Extract the (x, y) coordinate from the center of the cell holding the provided text.  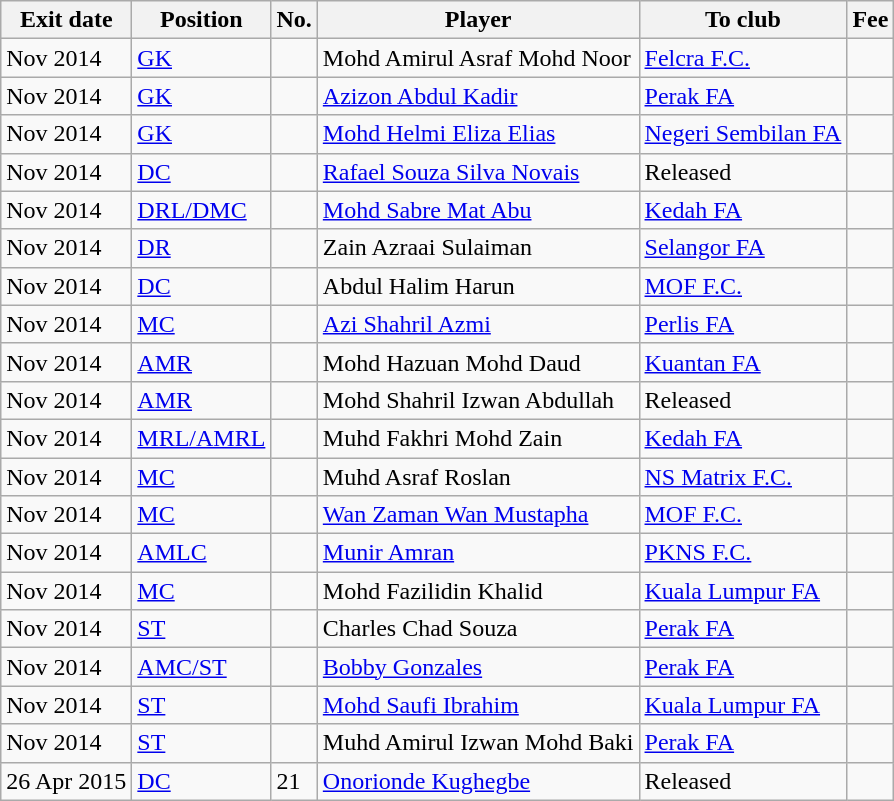
Player (478, 20)
AMLC (202, 553)
Zain Azraai Sulaiman (478, 248)
21 (294, 781)
Azi Shahril Azmi (478, 324)
DR (202, 248)
Negeri Sembilan FA (743, 134)
Muhd Asraf Roslan (478, 477)
To club (743, 20)
Kuantan FA (743, 362)
Mohd Hazuan Mohd Daud (478, 362)
No. (294, 20)
Mohd Amirul Asraf Mohd Noor (478, 58)
Fee (870, 20)
Onorionde Kughegbe (478, 781)
Rafael Souza Silva Novais (478, 172)
PKNS F.C. (743, 553)
Position (202, 20)
Mohd Shahril Izwan Abdullah (478, 400)
Perlis FA (743, 324)
Abdul Halim Harun (478, 286)
Mohd Saufi Ibrahim (478, 705)
Mohd Sabre Mat Abu (478, 210)
Exit date (66, 20)
Charles Chad Souza (478, 629)
Selangor FA (743, 248)
NS Matrix F.C. (743, 477)
26 Apr 2015 (66, 781)
Wan Zaman Wan Mustapha (478, 515)
Azizon Abdul Kadir (478, 96)
Mohd Fazilidin Khalid (478, 591)
Muhd Amirul Izwan Mohd Baki (478, 743)
MRL/AMRL (202, 438)
Felcra F.C. (743, 58)
Mohd Helmi Eliza Elias (478, 134)
DRL/DMC (202, 210)
Munir Amran (478, 553)
Muhd Fakhri Mohd Zain (478, 438)
Bobby Gonzales (478, 667)
AMC/ST (202, 667)
